Return the [X, Y] coordinate for the center point of the cell that contains the specified text.  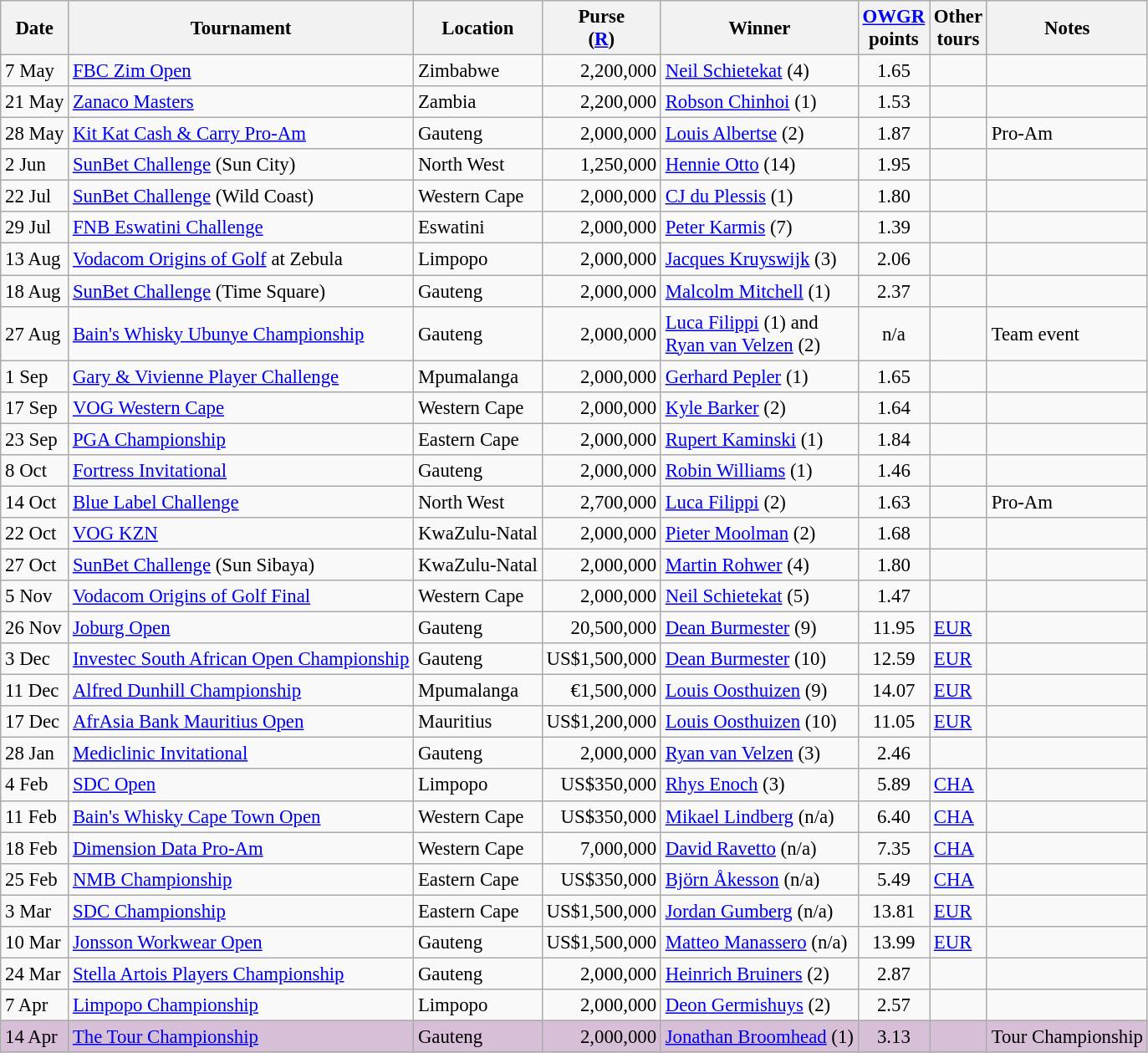
VOG Western Cape [241, 407]
13 Aug [35, 259]
Rhys Enoch (3) [759, 785]
5 Nov [35, 596]
Heinrich Bruiners (2) [759, 974]
SunBet Challenge (Time Square) [241, 291]
2 Jun [35, 165]
David Ravetto (n/a) [759, 848]
22 Jul [35, 197]
n/a [893, 333]
3.13 [893, 1036]
12.59 [893, 659]
Malcolm Mitchell (1) [759, 291]
1 Sep [35, 376]
Jonathan Broomhead (1) [759, 1036]
3 Dec [35, 659]
2.06 [893, 259]
Notes [1067, 28]
Vodacom Origins of Golf Final [241, 596]
Luca Filippi (2) [759, 502]
Ryan van Velzen (3) [759, 754]
11 Feb [35, 816]
1.95 [893, 165]
FNB Eswatini Challenge [241, 228]
Investec South African Open Championship [241, 659]
Kyle Barker (2) [759, 407]
4 Feb [35, 785]
The Tour Championship [241, 1036]
Martin Rohwer (4) [759, 565]
Björn Åkesson (n/a) [759, 879]
Luca Filippi (1) and Ryan van Velzen (2) [759, 333]
5.49 [893, 879]
Othertours [958, 28]
23 Sep [35, 439]
Mikael Lindberg (n/a) [759, 816]
17 Dec [35, 722]
7 May [35, 71]
8 Oct [35, 471]
Vodacom Origins of Golf at Zebula [241, 259]
18 Feb [35, 848]
Tournament [241, 28]
Location [478, 28]
Mediclinic Invitational [241, 754]
Blue Label Challenge [241, 502]
1.63 [893, 502]
11 Dec [35, 691]
Date [35, 28]
22 Oct [35, 534]
Deon Germishuys (2) [759, 1005]
1,250,000 [601, 165]
17 Sep [35, 407]
18 Aug [35, 291]
Limpopo Championship [241, 1005]
14 Oct [35, 502]
27 Aug [35, 333]
11.05 [893, 722]
SDC Championship [241, 911]
11.95 [893, 628]
Bain's Whisky Cape Town Open [241, 816]
Fortress Invitational [241, 471]
SunBet Challenge (Wild Coast) [241, 197]
26 Nov [35, 628]
Zambia [478, 102]
SunBet Challenge (Sun City) [241, 165]
Robson Chinhoi (1) [759, 102]
Peter Karmis (7) [759, 228]
Neil Schietekat (5) [759, 596]
AfrAsia Bank Mauritius Open [241, 722]
Zanaco Masters [241, 102]
Dean Burmester (9) [759, 628]
Jonsson Workwear Open [241, 943]
Mauritius [478, 722]
Alfred Dunhill Championship [241, 691]
Eswatini [478, 228]
1.53 [893, 102]
Louis Albertse (2) [759, 134]
SunBet Challenge (Sun Sibaya) [241, 565]
27 Oct [35, 565]
Joburg Open [241, 628]
SDC Open [241, 785]
Kit Kat Cash & Carry Pro-Am [241, 134]
7.35 [893, 848]
1.64 [893, 407]
Dean Burmester (10) [759, 659]
FBC Zim Open [241, 71]
29 Jul [35, 228]
NMB Championship [241, 879]
6.40 [893, 816]
Tour Championship [1067, 1036]
Matteo Manassero (n/a) [759, 943]
Louis Oosthuizen (9) [759, 691]
14 Apr [35, 1036]
Purse(R) [601, 28]
1.87 [893, 134]
2.87 [893, 974]
Louis Oosthuizen (10) [759, 722]
Jacques Kruyswijk (3) [759, 259]
5.89 [893, 785]
Pieter Moolman (2) [759, 534]
Hennie Otto (14) [759, 165]
Jordan Gumberg (n/a) [759, 911]
Gary & Vivienne Player Challenge [241, 376]
Gerhard Pepler (1) [759, 376]
Robin Williams (1) [759, 471]
1.39 [893, 228]
1.46 [893, 471]
Neil Schietekat (4) [759, 71]
24 Mar [35, 974]
OWGRpoints [893, 28]
VOG KZN [241, 534]
7 Apr [35, 1005]
2.37 [893, 291]
25 Feb [35, 879]
10 Mar [35, 943]
1.84 [893, 439]
Winner [759, 28]
28 May [35, 134]
Team event [1067, 333]
2.46 [893, 754]
20,500,000 [601, 628]
Rupert Kaminski (1) [759, 439]
7,000,000 [601, 848]
US$1,200,000 [601, 722]
Zimbabwe [478, 71]
14.07 [893, 691]
Bain's Whisky Ubunye Championship [241, 333]
PGA Championship [241, 439]
1.68 [893, 534]
2.57 [893, 1005]
3 Mar [35, 911]
€1,500,000 [601, 691]
13.81 [893, 911]
21 May [35, 102]
13.99 [893, 943]
1.47 [893, 596]
Dimension Data Pro-Am [241, 848]
CJ du Plessis (1) [759, 197]
28 Jan [35, 754]
Stella Artois Players Championship [241, 974]
2,700,000 [601, 502]
